Provide the [X, Y] coordinate of the cell's center where the given text is located.  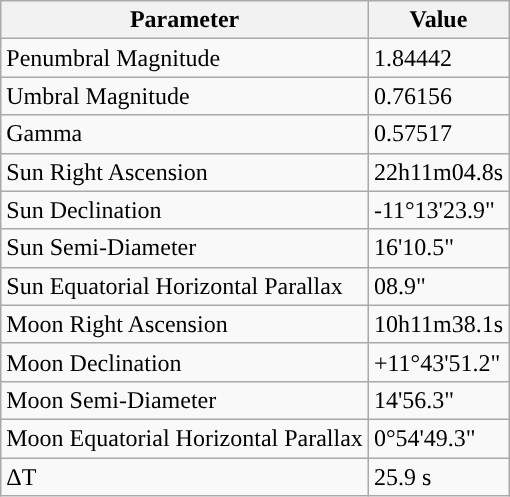
+11°43'51.2" [438, 362]
Penumbral Magnitude [185, 58]
Moon Equatorial Horizontal Parallax [185, 438]
14'56.3" [438, 400]
0.57517 [438, 134]
16'10.5" [438, 248]
Sun Declination [185, 210]
10h11m38.1s [438, 324]
25.9 s [438, 477]
Moon Semi-Diameter [185, 400]
0°54'49.3" [438, 438]
Sun Equatorial Horizontal Parallax [185, 286]
Value [438, 20]
Sun Semi-Diameter [185, 248]
22h11m04.8s [438, 172]
-11°13'23.9" [438, 210]
1.84442 [438, 58]
Moon Right Ascension [185, 324]
Sun Right Ascension [185, 172]
Moon Declination [185, 362]
Parameter [185, 20]
Umbral Magnitude [185, 96]
Gamma [185, 134]
ΔT [185, 477]
0.76156 [438, 96]
08.9" [438, 286]
